For the text-containing cell, return its midpoint in (x, y) coordinate format. 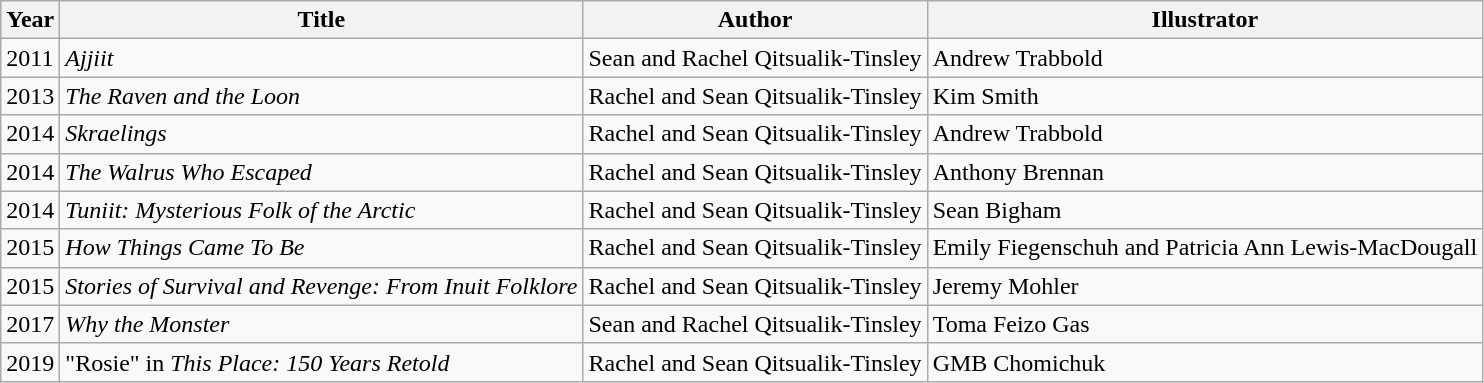
Skraelings (322, 134)
GMB Chomichuk (1205, 362)
Why the Monster (322, 324)
Anthony Brennan (1205, 172)
Sean Bigham (1205, 210)
Kim Smith (1205, 96)
Toma Feizo Gas (1205, 324)
How Things Came To Be (322, 248)
Jeremy Mohler (1205, 286)
Ajjiit (322, 58)
Illustrator (1205, 20)
The Walrus Who Escaped (322, 172)
The Raven and the Loon (322, 96)
Year (30, 20)
Author (755, 20)
"Rosie" in This Place: 150 Years Retold (322, 362)
Emily Fiegenschuh and Patricia Ann Lewis-MacDougall (1205, 248)
Title (322, 20)
2017 (30, 324)
2019 (30, 362)
2013 (30, 96)
Stories of Survival and Revenge: From Inuit Folklore (322, 286)
Tuniit: Mysterious Folk of the Arctic (322, 210)
2011 (30, 58)
